For the text-containing cell, return its midpoint in (x, y) coordinate format. 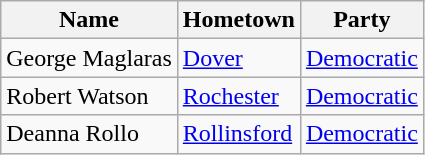
Party (362, 20)
George Maglaras (90, 58)
Hometown (238, 20)
Deanna Rollo (90, 134)
Rollinsford (238, 134)
Name (90, 20)
Robert Watson (90, 96)
Rochester (238, 96)
Dover (238, 58)
